Scan for the cell matching the given text and deliver its [x, y] coordinate at center. 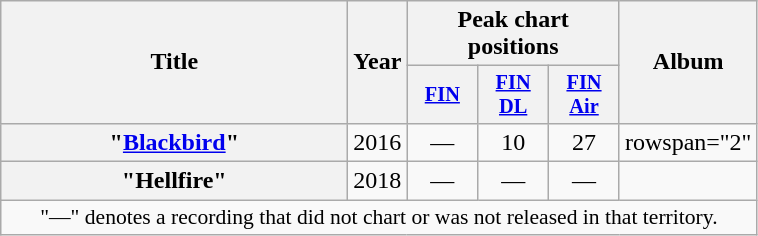
Peak chart positions [514, 34]
rowspan="2" [688, 142]
Year [378, 62]
"Hellfire" [174, 181]
"—" denotes a recording that did not chart or was not released in that territory. [379, 218]
FIN Air [584, 95]
FIN [442, 95]
2018 [378, 181]
27 [584, 142]
2016 [378, 142]
10 [514, 142]
Title [174, 62]
FIN DL [514, 95]
Album [688, 62]
"Blackbird" [174, 142]
